Identify which cell holds the provided text, then report its [X, Y] central coordinate. 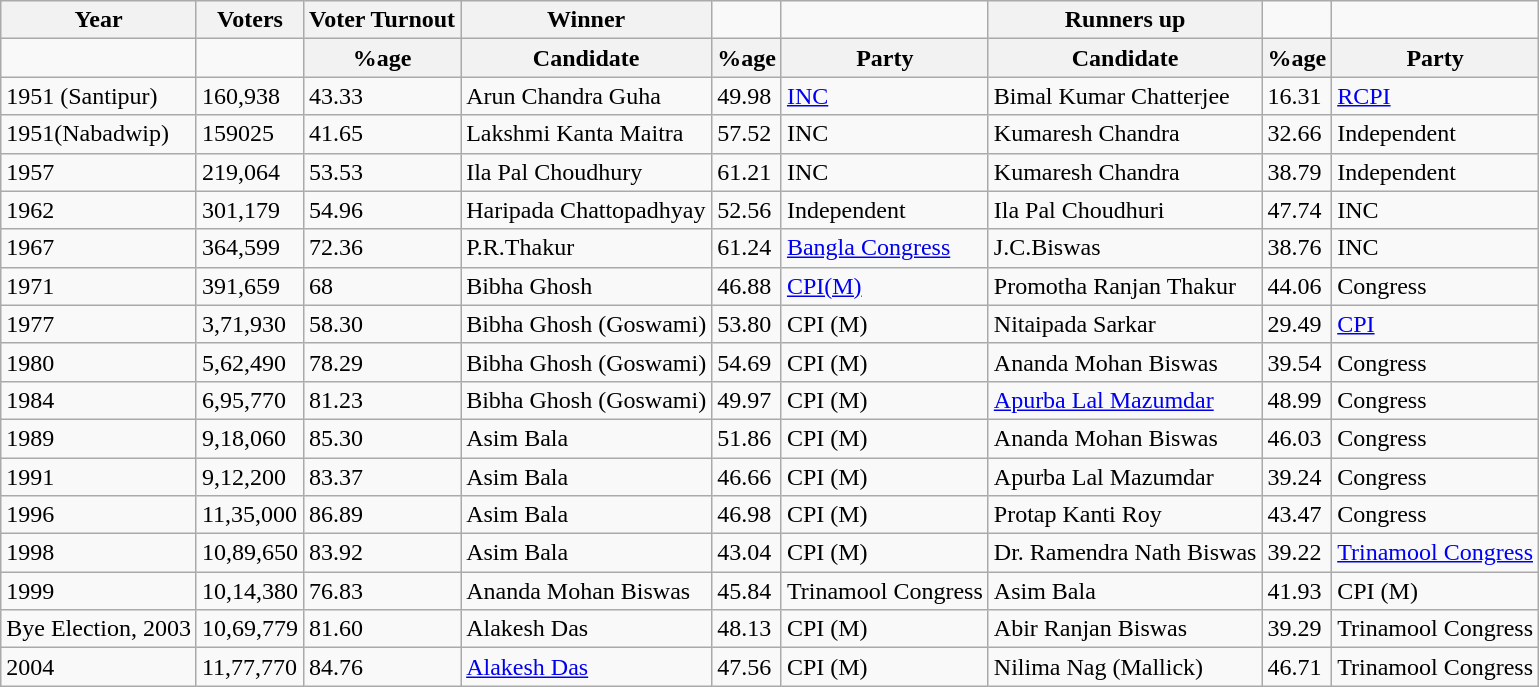
46.98 [747, 515]
11,35,000 [250, 515]
78.29 [382, 362]
1991 [99, 477]
10,69,779 [250, 629]
1980 [99, 362]
76.83 [382, 591]
1951 (Santipur) [99, 96]
86.89 [382, 515]
53.53 [382, 172]
39.29 [1297, 629]
1996 [99, 515]
43.04 [747, 553]
Lakshmi Kanta Maitra [586, 134]
364,599 [250, 248]
10,89,650 [250, 553]
5,62,490 [250, 362]
1962 [99, 210]
301,179 [250, 210]
68 [382, 286]
29.49 [1297, 324]
81.23 [382, 400]
160,938 [250, 96]
1977 [99, 324]
49.97 [747, 400]
49.98 [747, 96]
Ila Pal Choudhuri [1125, 210]
54.69 [747, 362]
85.30 [382, 438]
1967 [99, 248]
41.65 [382, 134]
46.66 [747, 477]
48.13 [747, 629]
RCPI [1436, 96]
1999 [99, 591]
54.96 [382, 210]
16.31 [1297, 96]
Bimal Kumar Chatterjee [1125, 96]
Runners up [1125, 20]
1998 [99, 553]
45.84 [747, 591]
Haripada Chattopadhyay [586, 210]
32.66 [1297, 134]
47.56 [747, 667]
3,71,930 [250, 324]
61.21 [747, 172]
46.03 [1297, 438]
52.56 [747, 210]
39.24 [1297, 477]
38.79 [1297, 172]
Abir Ranjan Biswas [1125, 629]
57.52 [747, 134]
61.24 [747, 248]
1957 [99, 172]
Bye Election, 2003 [99, 629]
39.54 [1297, 362]
Bangla Congress [884, 248]
2004 [99, 667]
46.71 [1297, 667]
11,77,770 [250, 667]
1984 [99, 400]
38.76 [1297, 248]
83.92 [382, 553]
Nitaipada Sarkar [1125, 324]
Bibha Ghosh [586, 286]
159025 [250, 134]
Protap Kanti Roy [1125, 515]
6,95,770 [250, 400]
48.99 [1297, 400]
51.86 [747, 438]
Ila Pal Choudhury [586, 172]
1951(Nabadwip) [99, 134]
Voter Turnout [382, 20]
43.47 [1297, 515]
10,14,380 [250, 591]
41.93 [1297, 591]
39.22 [1297, 553]
58.30 [382, 324]
Promotha Ranjan Thakur [1125, 286]
81.60 [382, 629]
Arun Chandra Guha [586, 96]
44.06 [1297, 286]
Voters [250, 20]
Year [99, 20]
Nilima Nag (Mallick) [1125, 667]
47.74 [1297, 210]
53.80 [747, 324]
43.33 [382, 96]
83.37 [382, 477]
219,064 [250, 172]
CPI(M) [884, 286]
J.C.Biswas [1125, 248]
9,12,200 [250, 477]
46.88 [747, 286]
Dr. Ramendra Nath Biswas [1125, 553]
CPI [1436, 324]
84.76 [382, 667]
1971 [99, 286]
72.36 [382, 248]
391,659 [250, 286]
P.R.Thakur [586, 248]
1989 [99, 438]
Winner [586, 20]
9,18,060 [250, 438]
